Return (x, y) of the center of cell containing provided text 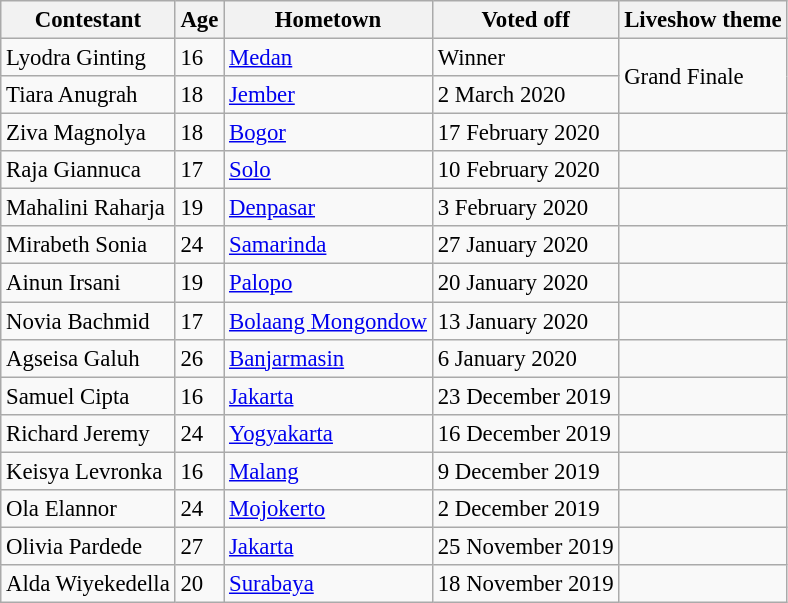
Medan (328, 58)
Richard Jeremy (88, 433)
Winner (525, 58)
Novia Bachmid (88, 321)
Grand Finale (703, 76)
6 January 2020 (525, 358)
Hometown (328, 20)
Ziva Magnolya (88, 133)
Olivia Pardede (88, 546)
Agseisa Galuh (88, 358)
Mojokerto (328, 509)
20 January 2020 (525, 283)
18 November 2019 (525, 584)
20 (200, 584)
2 December 2019 (525, 509)
Palopo (328, 283)
Alda Wiyekedella (88, 584)
Ainun Irsani (88, 283)
Samarinda (328, 245)
Voted off (525, 20)
Samuel Cipta (88, 396)
25 November 2019 (525, 546)
Mahalini Raharja (88, 208)
Contestant (88, 20)
26 (200, 358)
2 March 2020 (525, 95)
Raja Giannuca (88, 170)
10 February 2020 (525, 170)
Age (200, 20)
Banjarmasin (328, 358)
Yogyakarta (328, 433)
Bolaang Mongondow (328, 321)
Lyodra Ginting (88, 58)
Solo (328, 170)
23 December 2019 (525, 396)
Ola Elannor (88, 509)
Jember (328, 95)
27 January 2020 (525, 245)
Mirabeth Sonia (88, 245)
Denpasar (328, 208)
Surabaya (328, 584)
Bogor (328, 133)
Keisya Levronka (88, 471)
Malang (328, 471)
27 (200, 546)
Tiara Anugrah (88, 95)
13 January 2020 (525, 321)
17 February 2020 (525, 133)
9 December 2019 (525, 471)
3 February 2020 (525, 208)
Liveshow theme (703, 20)
16 December 2019 (525, 433)
